Determine the [x, y] coordinate at the center of the cell enclosing the given text.  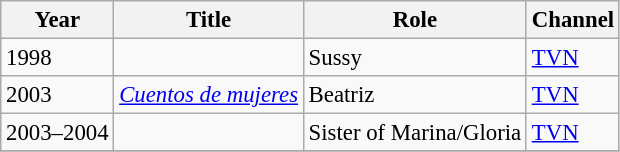
1998 [58, 58]
Sister of Marina/Gloria [414, 133]
Channel [572, 20]
Cuentos de mujeres [208, 95]
Year [58, 20]
Beatriz [414, 95]
Title [208, 20]
Sussy [414, 58]
Role [414, 20]
2003–2004 [58, 133]
2003 [58, 95]
